Locate the cell with the specified text and output its (X, Y) center coordinate. 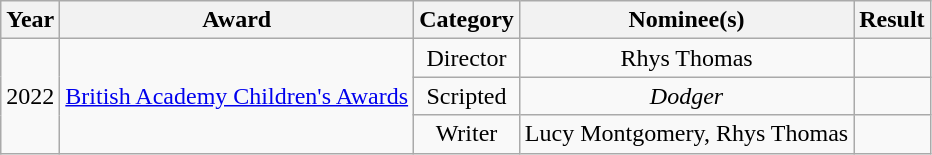
Rhys Thomas (686, 58)
2022 (30, 96)
Award (237, 20)
Result (892, 20)
Scripted (467, 96)
Dodger (686, 96)
Director (467, 58)
Year (30, 20)
Nominee(s) (686, 20)
Writer (467, 134)
Lucy Montgomery, Rhys Thomas (686, 134)
Category (467, 20)
British Academy Children's Awards (237, 96)
